Return the (X, Y) coordinate for the center point of the cell that contains the specified text.  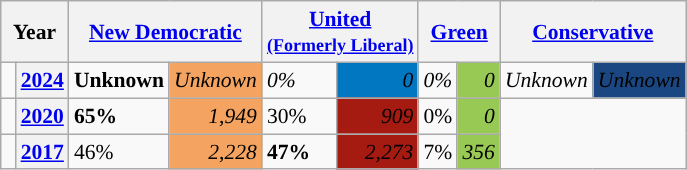
2024 (42, 80)
Conservative (593, 32)
909 (377, 116)
30% (300, 116)
2,273 (377, 152)
Green (458, 32)
47% (300, 152)
46% (119, 152)
1,949 (216, 116)
356 (478, 152)
Year (34, 32)
2,228 (216, 152)
United(Formerly Liberal) (340, 32)
2017 (42, 152)
2020 (42, 116)
New Democratic (166, 32)
7% (438, 152)
65% (119, 116)
